Detect which cell encompasses the target text, then output its (X, Y) center coordinate. 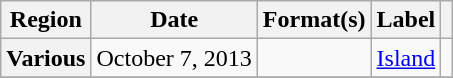
Region (46, 20)
Format(s) (314, 20)
October 7, 2013 (174, 58)
Island (406, 58)
Various (46, 58)
Date (174, 20)
Label (406, 20)
